Determine the [x, y] coordinate at the center of the cell enclosing the given text.  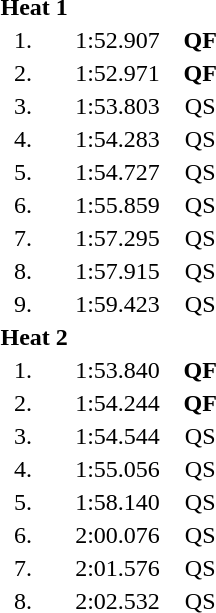
1:54.244 [118, 403]
1:54.544 [118, 436]
2:01.576 [118, 568]
1:59.423 [118, 304]
1:55.859 [118, 205]
1:54.283 [118, 139]
1:53.803 [118, 106]
1:57.915 [118, 271]
1:55.056 [118, 469]
1:52.907 [118, 40]
2:00.076 [118, 535]
1:57.295 [118, 238]
1:52.971 [118, 73]
1:58.140 [118, 502]
1:53.840 [118, 370]
1:54.727 [118, 172]
